Extract the [X, Y] coordinate from the center of the cell holding the provided text.  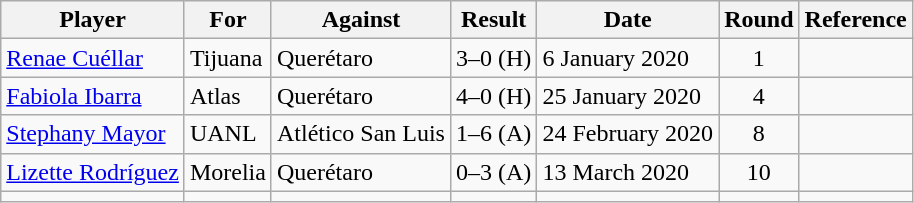
Date [628, 20]
Stephany Mayor [93, 134]
4 [759, 96]
UANL [228, 134]
Reference [856, 20]
3–0 (H) [493, 58]
6 January 2020 [628, 58]
1 [759, 58]
0–3 (A) [493, 172]
Atlas [228, 96]
For [228, 20]
Result [493, 20]
4–0 (H) [493, 96]
Fabiola Ibarra [93, 96]
8 [759, 134]
Against [360, 20]
1–6 (A) [493, 134]
25 January 2020 [628, 96]
Round [759, 20]
Player [93, 20]
Renae Cuéllar [93, 58]
Atlético San Luis [360, 134]
13 March 2020 [628, 172]
Lizette Rodríguez [93, 172]
Morelia [228, 172]
Tijuana [228, 58]
10 [759, 172]
24 February 2020 [628, 134]
